Determine the (X, Y) coordinate at the center of the cell enclosing the given text.  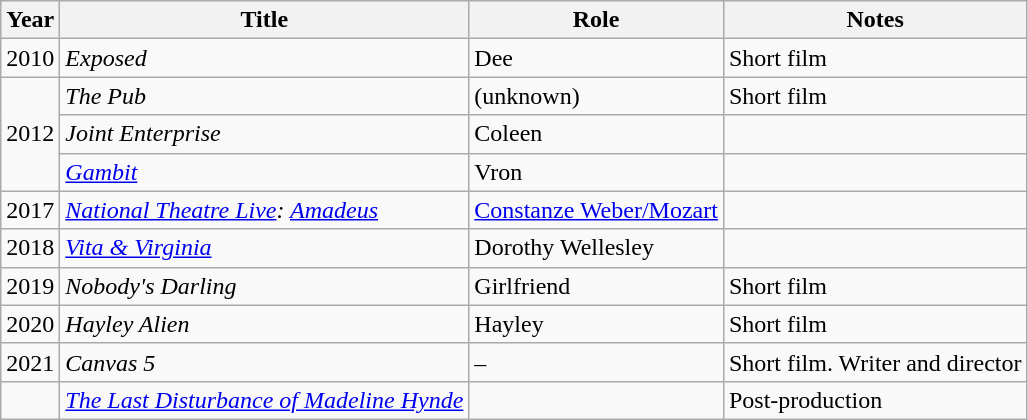
Hayley (596, 324)
Canvas 5 (264, 362)
2020 (30, 324)
Title (264, 20)
Dorothy Wellesley (596, 248)
Year (30, 20)
Vita & Virginia (264, 248)
2010 (30, 58)
Vron (596, 172)
Nobody's Darling (264, 286)
2019 (30, 286)
Joint Enterprise (264, 134)
Hayley Alien (264, 324)
Girlfriend (596, 286)
Gambit (264, 172)
– (596, 362)
Dee (596, 58)
Short film. Writer and director (875, 362)
Coleen (596, 134)
The Pub (264, 96)
Exposed (264, 58)
Role (596, 20)
Notes (875, 20)
2017 (30, 210)
Constanze Weber/Mozart (596, 210)
(unknown) (596, 96)
The Last Disturbance of Madeline Hynde (264, 400)
National Theatre Live: Amadeus (264, 210)
2018 (30, 248)
Post-production (875, 400)
2021 (30, 362)
2012 (30, 134)
